Identify which cell holds the provided text, then report its [x, y] central coordinate. 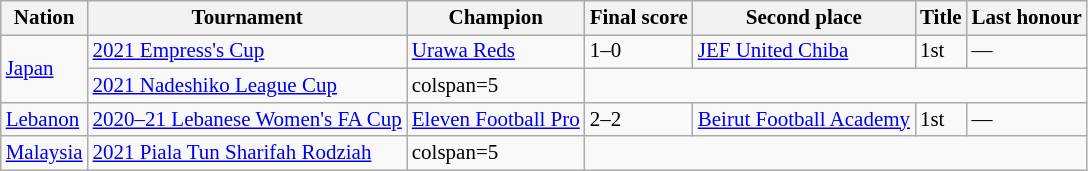
Last honour [1027, 18]
Lebanon [44, 119]
Eleven Football Pro [496, 119]
Urawa Reds [496, 52]
2021 Empress's Cup [248, 52]
Tournament [248, 18]
Beirut Football Academy [804, 119]
JEF United Chiba [804, 52]
2–2 [639, 119]
Title [941, 18]
1–0 [639, 52]
Second place [804, 18]
Final score [639, 18]
Japan [44, 69]
Nation [44, 18]
2020–21 Lebanese Women's FA Cup [248, 119]
Champion [496, 18]
2021 Nadeshiko League Cup [248, 86]
2021 Piala Tun Sharifah Rodziah [248, 153]
Malaysia [44, 153]
